Pinpoint the cell where the given text exists, returning its (x, y) midpoint coordinate. 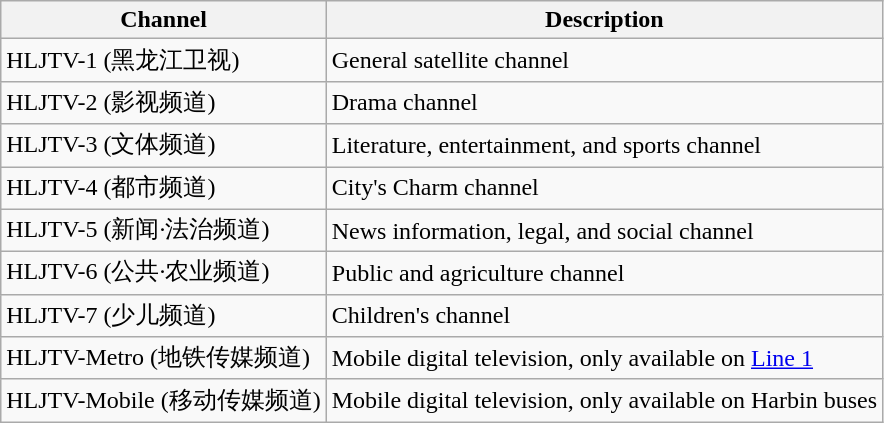
Channel (164, 20)
HLJTV-3 (文体频道) (164, 146)
HLJTV-6 (公共·农业频道) (164, 274)
Children's channel (604, 316)
HLJTV-2 (影视频道) (164, 102)
HLJTV-1 (黑龙江卫视) (164, 60)
Description (604, 20)
News information, legal, and social channel (604, 230)
HLJTV-Mobile (移动传媒频道) (164, 400)
Mobile digital television, only available on Harbin buses (604, 400)
HLJTV-5 (新闻·法治频道) (164, 230)
HLJTV-Metro (地铁传媒频道) (164, 358)
Mobile digital television, only available on Line 1 (604, 358)
Public and agriculture channel (604, 274)
Literature, entertainment, and sports channel (604, 146)
General satellite channel (604, 60)
Drama channel (604, 102)
HLJTV-4 (都市频道) (164, 188)
City's Charm channel (604, 188)
HLJTV-7 (少儿频道) (164, 316)
